Detect which cell encompasses the target text, then output its [x, y] center coordinate. 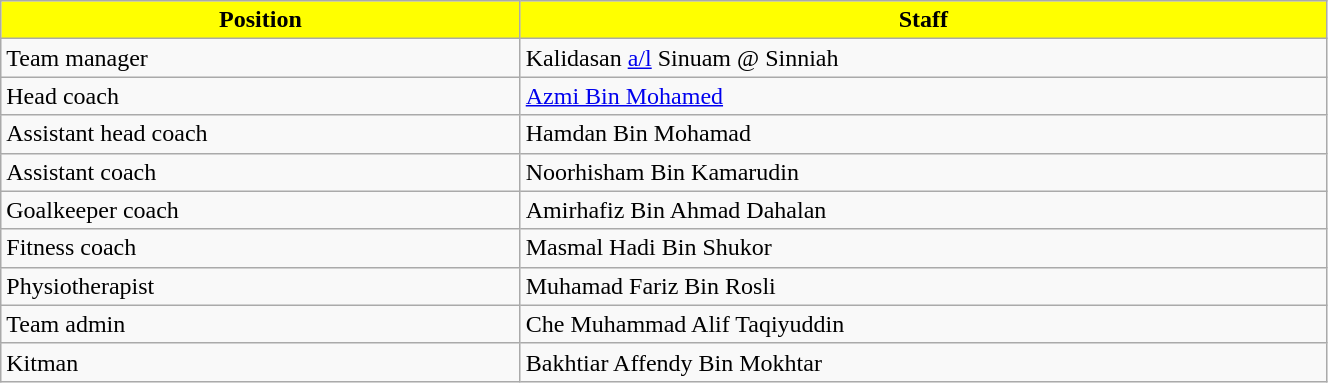
Azmi Bin Mohamed [923, 96]
Muhamad Fariz Bin Rosli [923, 286]
Amirhafiz Bin Ahmad Dahalan [923, 210]
Bakhtiar Affendy Bin Mokhtar [923, 362]
Hamdan Bin Mohamad [923, 134]
Che Muhammad Alif Taqiyuddin [923, 324]
Goalkeeper coach [260, 210]
Noorhisham Bin Kamarudin [923, 172]
Team manager [260, 58]
Fitness coach [260, 248]
Head coach [260, 96]
Masmal Hadi Bin Shukor [923, 248]
Kalidasan a/l Sinuam @ Sinniah [923, 58]
Position [260, 20]
Team admin [260, 324]
Staff [923, 20]
Physiotherapist [260, 286]
Assistant coach [260, 172]
Assistant head coach [260, 134]
Kitman [260, 362]
